Output the [x, y] coordinate of the center of the cell containing the given text.  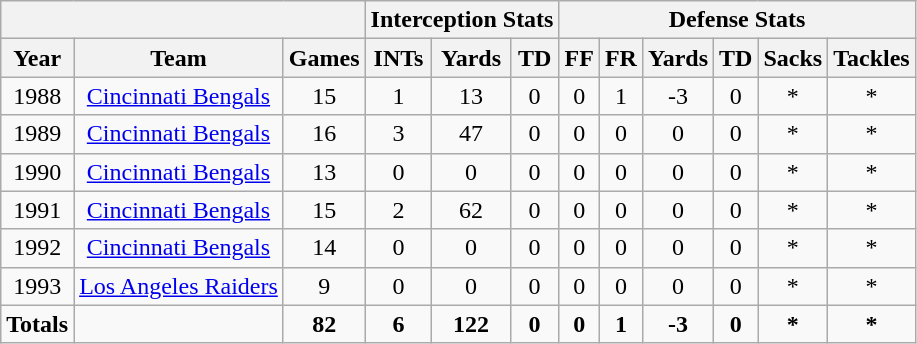
1991 [38, 210]
INTs [398, 58]
1990 [38, 172]
Los Angeles Raiders [179, 286]
Defense Stats [737, 20]
3 [398, 134]
122 [471, 324]
16 [324, 134]
82 [324, 324]
14 [324, 248]
FR [620, 58]
62 [471, 210]
Sacks [793, 58]
Interception Stats [462, 20]
Team [179, 58]
Games [324, 58]
Totals [38, 324]
1992 [38, 248]
1989 [38, 134]
47 [471, 134]
Tackles [872, 58]
1988 [38, 96]
FF [579, 58]
2 [398, 210]
1993 [38, 286]
6 [398, 324]
9 [324, 286]
Year [38, 58]
